Find where the given text appears and provide that cell's center as (x, y) coordinate. 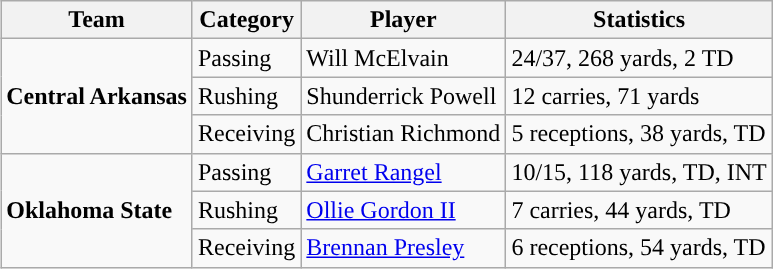
6 receptions, 54 yards, TD (639, 248)
Oklahoma State (97, 210)
Category (246, 20)
7 carries, 44 yards, TD (639, 210)
Garret Rangel (404, 172)
5 receptions, 38 yards, TD (639, 134)
Shunderrick Powell (404, 96)
24/37, 268 yards, 2 TD (639, 58)
Team (97, 20)
10/15, 118 yards, TD, INT (639, 172)
12 carries, 71 yards (639, 96)
Christian Richmond (404, 134)
Central Arkansas (97, 96)
Ollie Gordon II (404, 210)
Will McElvain (404, 58)
Player (404, 20)
Brennan Presley (404, 248)
Statistics (639, 20)
